Search for the cell housing the specified text and yield its [x, y] center coordinate. 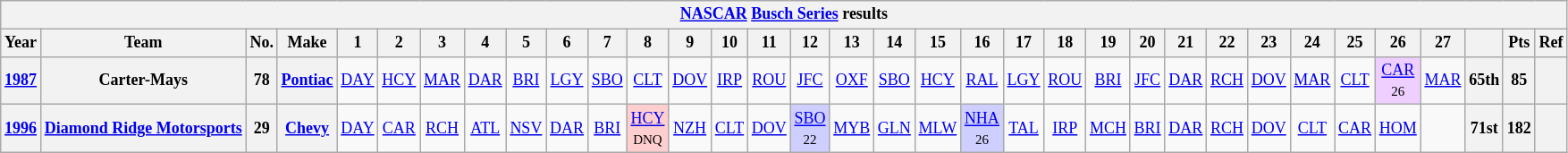
RAL [982, 81]
24 [1312, 43]
TAL [1024, 129]
16 [982, 43]
19 [1109, 43]
182 [1519, 129]
13 [852, 43]
25 [1355, 43]
21 [1185, 43]
18 [1066, 43]
MCH [1109, 129]
Make [308, 43]
26 [1398, 43]
Diamond Ridge Motorsports [143, 129]
Year [21, 43]
Carter-Mays [143, 81]
Pontiac [308, 81]
SBO22 [810, 129]
ATL [485, 129]
OXF [852, 81]
17 [1024, 43]
22 [1227, 43]
9 [690, 43]
GLN [895, 129]
71st [1484, 129]
14 [895, 43]
HOM [1398, 129]
1 [358, 43]
4 [485, 43]
29 [261, 129]
6 [567, 43]
NZH [690, 129]
5 [526, 43]
12 [810, 43]
MYB [852, 129]
2 [399, 43]
11 [769, 43]
MLW [937, 129]
15 [937, 43]
No. [261, 43]
78 [261, 81]
20 [1148, 43]
10 [729, 43]
3 [443, 43]
Ref [1551, 43]
7 [607, 43]
23 [1269, 43]
65th [1484, 81]
27 [1443, 43]
85 [1519, 81]
8 [647, 43]
CAR26 [1398, 81]
NSV [526, 129]
Pts [1519, 43]
1987 [21, 81]
HCYDNQ [647, 129]
Chevy [308, 129]
Team [143, 43]
NASCAR Busch Series results [784, 14]
NHA26 [982, 129]
1996 [21, 129]
